Provide the (X, Y) coordinate of the cell's center where the given text is located.  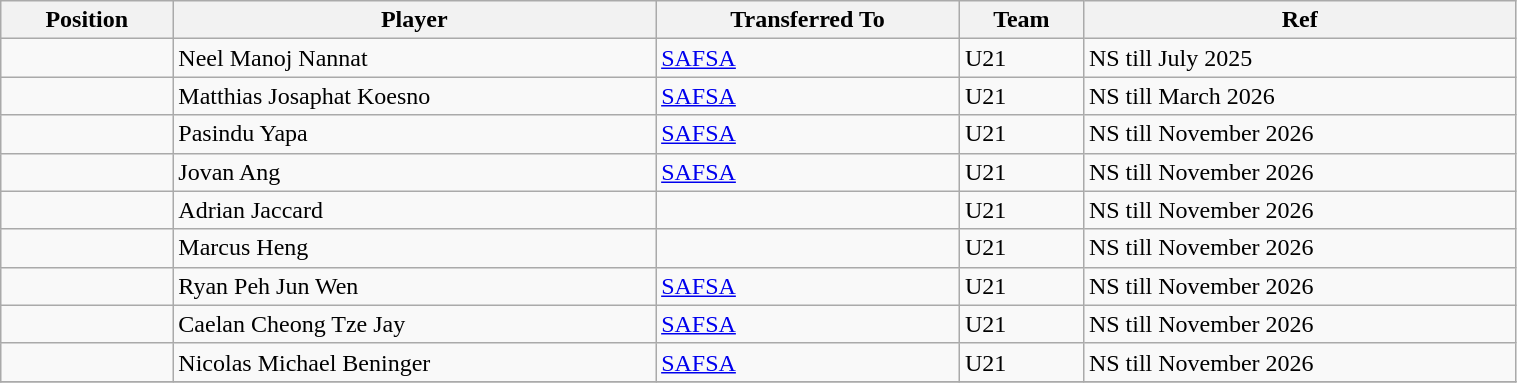
Team (1021, 20)
Neel Manoj Nannat (414, 58)
Caelan Cheong Tze Jay (414, 324)
NS till July 2025 (1300, 58)
Position (87, 20)
Jovan Ang (414, 172)
Matthias Josaphat Koesno (414, 96)
Adrian Jaccard (414, 210)
NS till March 2026 (1300, 96)
Player (414, 20)
Nicolas Michael Beninger (414, 362)
Ryan Peh Jun Wen (414, 286)
Transferred To (808, 20)
Pasindu Yapa (414, 134)
Ref (1300, 20)
Marcus Heng (414, 248)
